Locate the cell with the specified text and output its [X, Y] center coordinate. 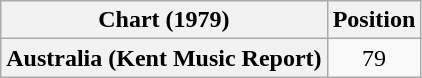
79 [374, 58]
Position [374, 20]
Australia (Kent Music Report) [164, 58]
Chart (1979) [164, 20]
